Return [x, y] of the center of cell containing provided text 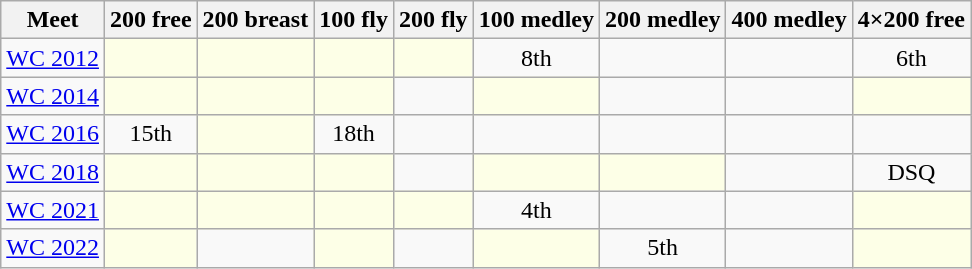
4×200 free [911, 20]
WC 2021 [53, 210]
400 medley [789, 20]
Meet [53, 20]
4th [536, 210]
200 free [150, 20]
200 breast [256, 20]
8th [536, 58]
100 medley [536, 20]
5th [663, 248]
18th [354, 134]
6th [911, 58]
15th [150, 134]
WC 2018 [53, 172]
100 fly [354, 20]
WC 2016 [53, 134]
WC 2022 [53, 248]
200 medley [663, 20]
200 fly [433, 20]
WC 2014 [53, 96]
WC 2012 [53, 58]
DSQ [911, 172]
